Provide the (X, Y) coordinate of the cell's center where the given text is located.  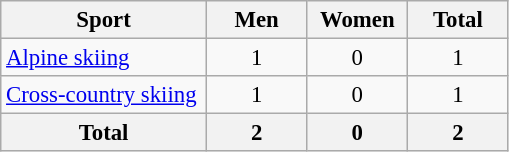
Alpine skiing (104, 58)
Men (256, 20)
Cross-country skiing (104, 95)
Sport (104, 20)
Women (358, 20)
